Pinpoint the cell where the given text exists, returning its (X, Y) midpoint coordinate. 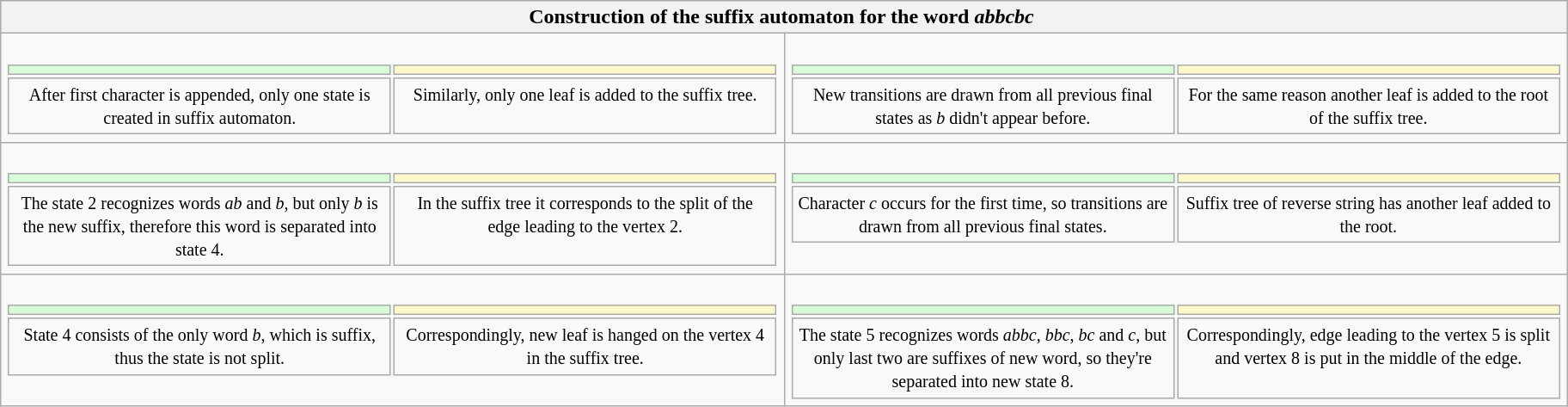
Construction of the suffix automaton for the word abbcbc (784, 17)
In the suffix tree it corresponds to the split of the edge leading to the vertex 2. (585, 226)
After first character is appended, only one state is created in suffix automaton. (199, 107)
Suffix tree of reverse string has another leaf added to the root. (1369, 215)
After first character is appended, only one state is created in suffix automaton. Similarly, only one leaf is added to the suffix tree. (392, 88)
Correspondingly, new leaf is hanged on the vertex 4 in the suffix tree. (585, 346)
Similarly, only one leaf is added to the suffix tree. (585, 107)
For the same reason another leaf is added to the root of the suffix tree. (1369, 107)
State 4 consists of the only word b, which is suffix, thus the state is not split. (199, 346)
Correspondingly, edge leading to the vertex 5 is split and vertex 8 is put in the middle of the edge. (1369, 358)
The state 2 recognizes words ab and b, but only b is the new suffix, therefore this word is separated into state 4. (199, 226)
New transitions are drawn from all previous final states as b didn't appear before. (983, 107)
The state 5 recognizes words abbc, bbc, bc and c, but only last two are suffixes of new word, so they're separated into new state 8. (983, 358)
Character c occurs for the first time, so transitions are drawn from all previous final states. (983, 215)
